Extract the [x, y] coordinate from the center of the cell holding the provided text.  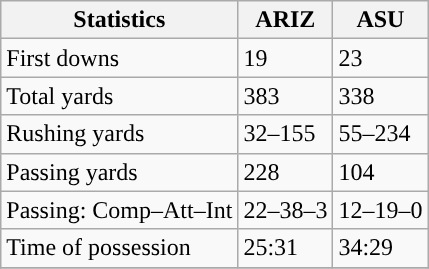
Passing yards [120, 172]
Time of possession [120, 248]
ARIZ [286, 20]
19 [286, 58]
First downs [120, 58]
12–19–0 [380, 210]
228 [286, 172]
Total yards [120, 96]
25:31 [286, 248]
32–155 [286, 134]
104 [380, 172]
Passing: Comp–Att–Int [120, 210]
ASU [380, 20]
Statistics [120, 20]
55–234 [380, 134]
23 [380, 58]
383 [286, 96]
22–38–3 [286, 210]
Rushing yards [120, 134]
338 [380, 96]
34:29 [380, 248]
